Search for the cell housing the specified text and yield its (X, Y) center coordinate. 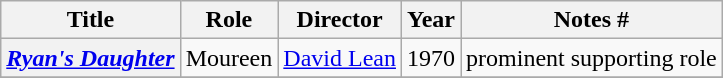
Year (430, 20)
1970 (430, 58)
Director (340, 20)
Role (229, 20)
Moureen (229, 58)
prominent supporting role (592, 58)
Notes # (592, 20)
David Lean (340, 58)
Ryan's Daughter (90, 58)
Title (90, 20)
